Capture the cell that displays the provided text and extract its (X, Y) central coordinate. 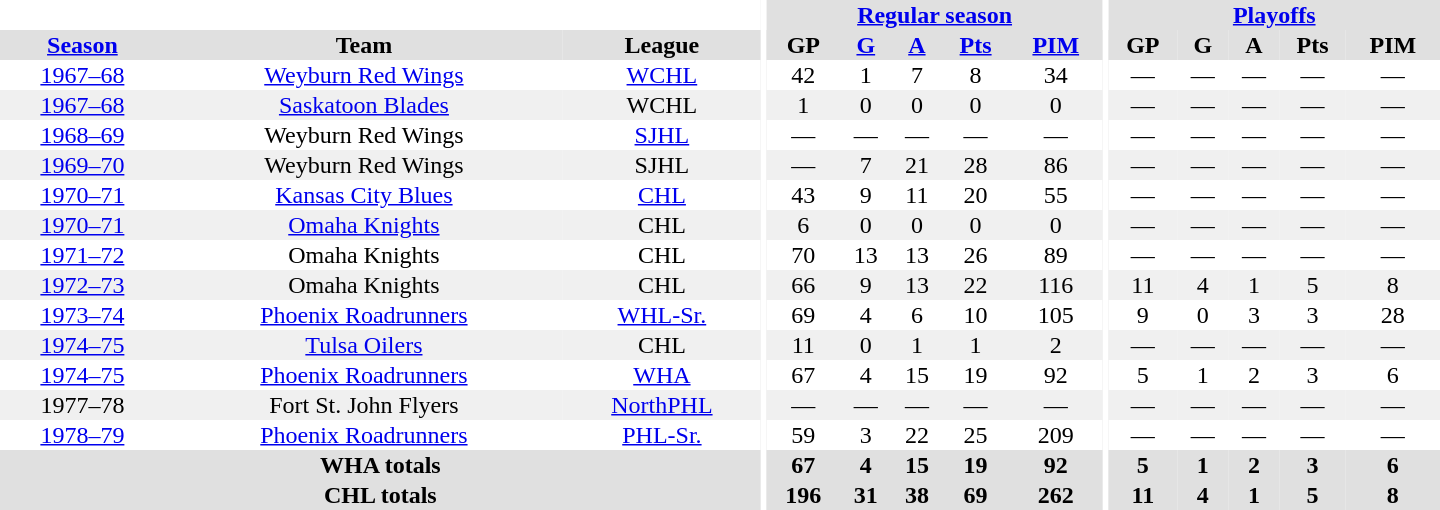
Tulsa Oilers (364, 345)
86 (1056, 165)
CHL totals (380, 495)
196 (803, 495)
38 (916, 495)
66 (803, 285)
1972–73 (82, 285)
42 (803, 75)
21 (916, 165)
209 (1056, 435)
Team (364, 45)
1977–78 (82, 405)
26 (975, 255)
34 (1056, 75)
Fort St. John Flyers (364, 405)
10 (975, 315)
Season (82, 45)
116 (1056, 285)
105 (1056, 315)
1973–74 (82, 315)
89 (1056, 255)
262 (1056, 495)
WHA (662, 375)
70 (803, 255)
43 (803, 195)
20 (975, 195)
Regular season (934, 15)
1969–70 (82, 165)
Saskatoon Blades (364, 105)
31 (866, 495)
Kansas City Blues (364, 195)
Playoffs (1274, 15)
League (662, 45)
25 (975, 435)
PHL-Sr. (662, 435)
NorthPHL (662, 405)
55 (1056, 195)
1968–69 (82, 135)
WHA totals (380, 465)
59 (803, 435)
1971–72 (82, 255)
WHL-Sr. (662, 315)
1978–79 (82, 435)
